Find where the given text appears and provide that cell's center as [x, y] coordinate. 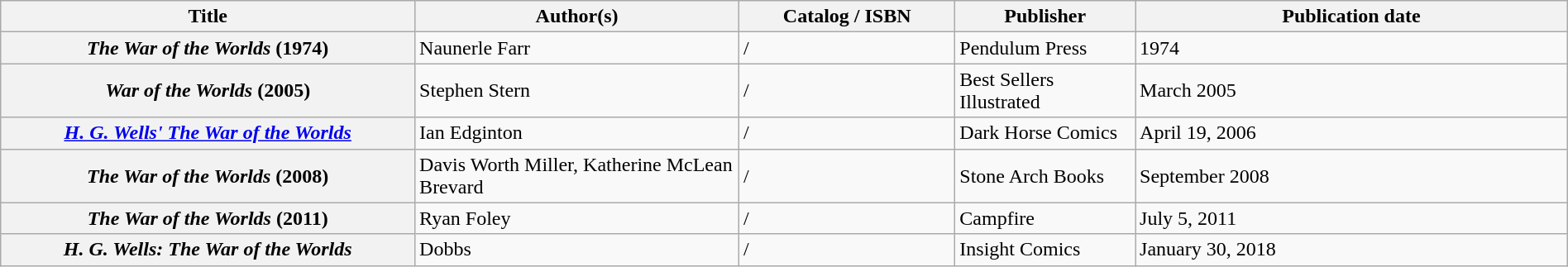
Davis Worth Miller, Katherine McLean Brevard [577, 175]
H. G. Wells' The War of the Worlds [208, 133]
Stephen Stern [577, 91]
Naunerle Farr [577, 48]
Author(s) [577, 17]
1974 [1351, 48]
Dobbs [577, 250]
Publisher [1045, 17]
Publication date [1351, 17]
Best Sellers Illustrated [1045, 91]
The War of the Worlds (2008) [208, 175]
War of the Worlds (2005) [208, 91]
The War of the Worlds (2011) [208, 218]
Dark Horse Comics [1045, 133]
H. G. Wells: The War of the Worlds [208, 250]
January 30, 2018 [1351, 250]
Stone Arch Books [1045, 175]
Insight Comics [1045, 250]
Ian Edginton [577, 133]
Ryan Foley [577, 218]
The War of the Worlds (1974) [208, 48]
September 2008 [1351, 175]
March 2005 [1351, 91]
Pendulum Press [1045, 48]
April 19, 2006 [1351, 133]
Title [208, 17]
Campfire [1045, 218]
Catalog / ISBN [847, 17]
July 5, 2011 [1351, 218]
